Provide the (X, Y) coordinate of the cell's center where the given text is located.  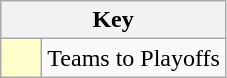
Key (114, 20)
Teams to Playoffs (134, 58)
